Return the [X, Y] coordinate for the center point of the cell that contains the specified text.  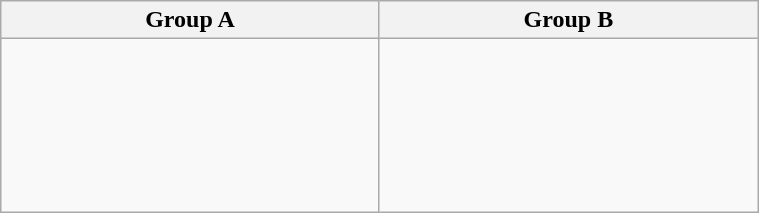
Group B [568, 20]
Group A [190, 20]
